Output the [x, y] coordinate of the center of the cell containing the given text.  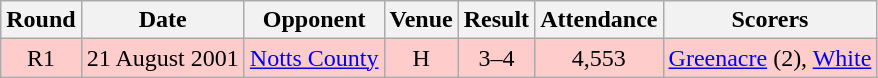
Opponent [314, 20]
3–4 [496, 58]
4,553 [599, 58]
Date [162, 20]
Greenacre (2), White [770, 58]
Result [496, 20]
Venue [421, 20]
Attendance [599, 20]
R1 [41, 58]
Notts County [314, 58]
21 August 2001 [162, 58]
Round [41, 20]
Scorers [770, 20]
H [421, 58]
